Scan for the cell matching the given text and deliver its (X, Y) coordinate at center. 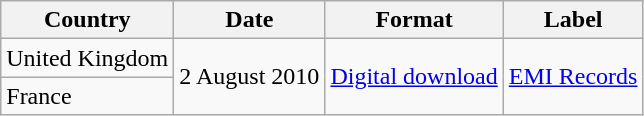
EMI Records (573, 77)
France (88, 96)
Date (250, 20)
Country (88, 20)
United Kingdom (88, 58)
2 August 2010 (250, 77)
Label (573, 20)
Digital download (414, 77)
Format (414, 20)
